From the cell containing the given text, extract its center point as [x, y] coordinate. 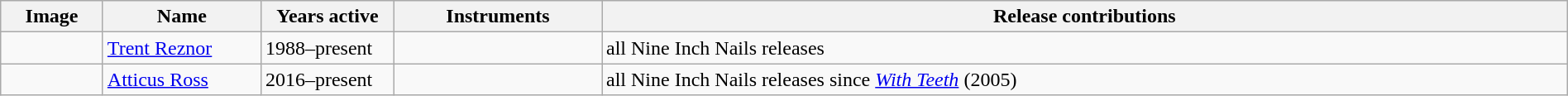
1988–present [327, 48]
all Nine Inch Nails releases since With Teeth (2005) [1085, 79]
2016–present [327, 79]
Image [52, 17]
Trent Reznor [182, 48]
Years active [327, 17]
Atticus Ross [182, 79]
Instruments [498, 17]
Release contributions [1085, 17]
all Nine Inch Nails releases [1085, 48]
Name [182, 17]
